Locate the cell with the specified text and output its (X, Y) center coordinate. 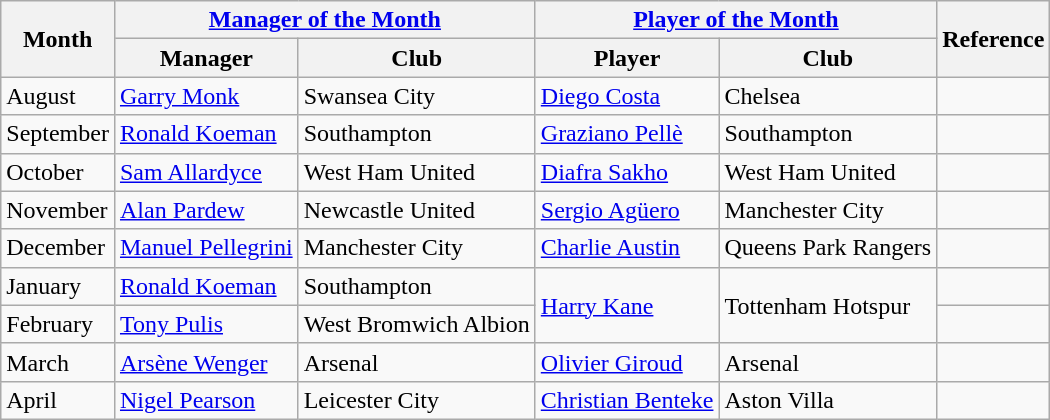
Alan Pardew (206, 210)
November (58, 210)
Manager (206, 58)
Newcastle United (416, 210)
Aston Villa (828, 400)
Tony Pulis (206, 324)
Christian Benteke (627, 400)
Chelsea (828, 96)
Arsène Wenger (206, 362)
Queens Park Rangers (828, 248)
December (58, 248)
Harry Kane (627, 305)
October (58, 172)
Player (627, 58)
Swansea City (416, 96)
Diafra Sakho (627, 172)
Leicester City (416, 400)
Charlie Austin (627, 248)
Manuel Pellegrini (206, 248)
Reference (994, 39)
January (58, 286)
West Bromwich Albion (416, 324)
Sam Allardyce (206, 172)
August (58, 96)
March (58, 362)
September (58, 134)
Nigel Pearson (206, 400)
Month (58, 39)
Graziano Pellè (627, 134)
Garry Monk (206, 96)
Manager of the Month (324, 20)
April (58, 400)
Sergio Agüero (627, 210)
Olivier Giroud (627, 362)
Tottenham Hotspur (828, 305)
Diego Costa (627, 96)
Player of the Month (736, 20)
February (58, 324)
